For the text-containing cell, return its midpoint in (x, y) coordinate format. 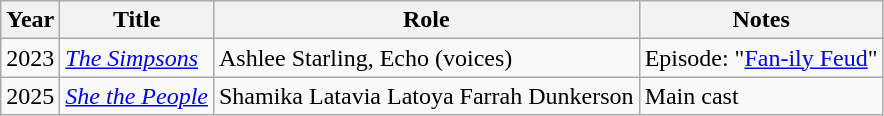
She the People (137, 96)
Shamika Latavia Latoya Farrah Dunkerson (426, 96)
The Simpsons (137, 58)
Notes (761, 20)
Main cast (761, 96)
Role (426, 20)
2025 (30, 96)
Episode: "Fan-ily Feud" (761, 58)
Title (137, 20)
2023 (30, 58)
Ashlee Starling, Echo (voices) (426, 58)
Year (30, 20)
